From the cell containing the given text, extract its center point as (X, Y) coordinate. 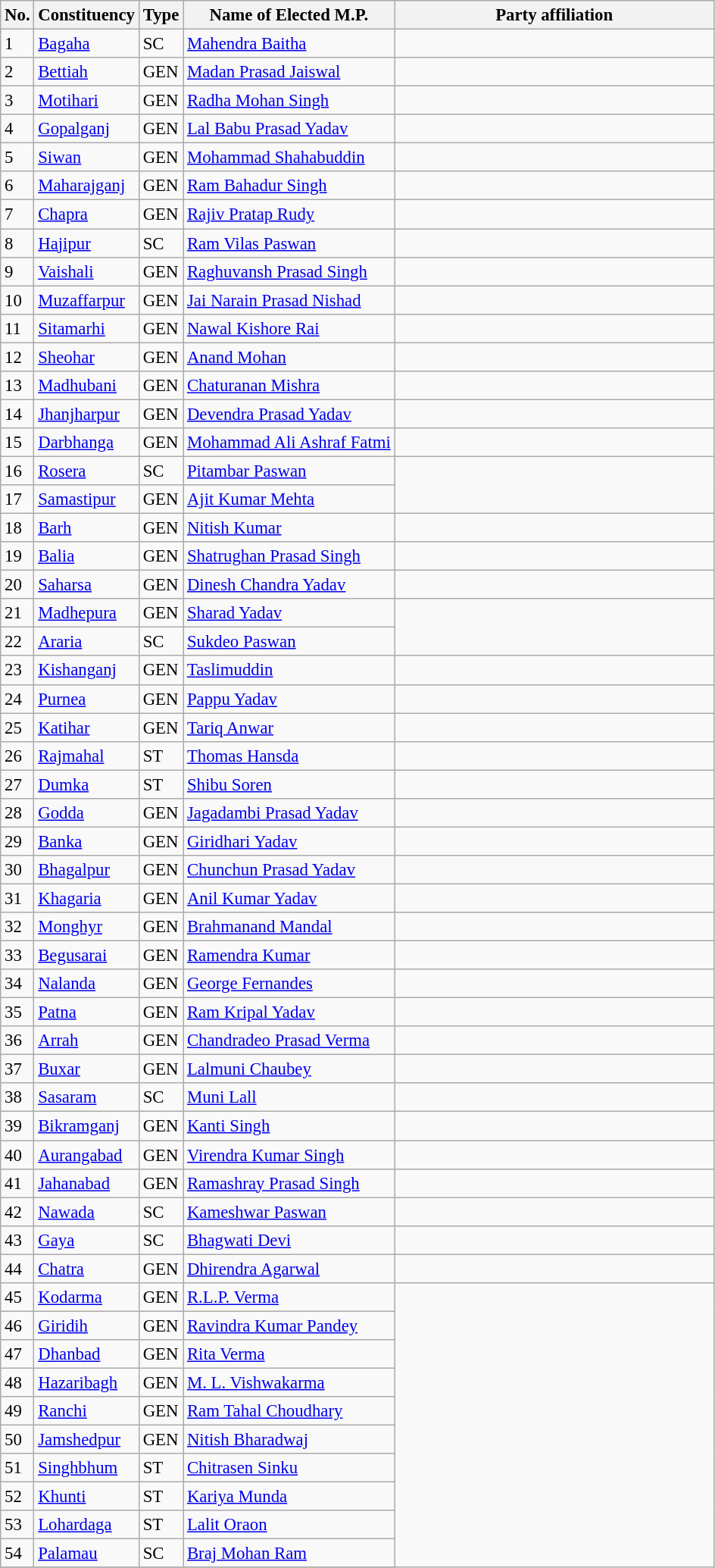
Nitish Bharadwaj (289, 1440)
46 (17, 1325)
Mahendra Baitha (289, 44)
Sitamarhi (86, 328)
45 (17, 1297)
Madhepura (86, 613)
Nawal Kishore Rai (289, 328)
Giridhari Yadav (289, 841)
23 (17, 671)
Brahmanand Mandal (289, 927)
Radha Mohan Singh (289, 101)
Rajmahal (86, 756)
49 (17, 1411)
Arrah (86, 1041)
5 (17, 158)
Singhbhum (86, 1468)
Mohammad Ali Ashraf Fatmi (289, 443)
M. L. Vishwakarma (289, 1382)
Vaishali (86, 271)
Nawada (86, 1212)
Bhagwati Devi (289, 1240)
Dhanbad (86, 1354)
Shibu Soren (289, 784)
21 (17, 613)
Kodarma (86, 1297)
Kanti Singh (289, 1126)
19 (17, 556)
27 (17, 784)
Giridih (86, 1325)
50 (17, 1440)
Araria (86, 642)
Jamshedpur (86, 1440)
Anand Mohan (289, 357)
Banka (86, 841)
53 (17, 1525)
Rita Verma (289, 1354)
Muni Lall (289, 1098)
12 (17, 357)
Bagaha (86, 44)
Khunti (86, 1497)
Palamau (86, 1554)
39 (17, 1126)
Monghyr (86, 927)
16 (17, 471)
38 (17, 1098)
51 (17, 1468)
24 (17, 699)
Ajit Kumar Mehta (289, 499)
Lalit Oraon (289, 1525)
2 (17, 72)
Kariya Munda (289, 1497)
Lohardaga (86, 1525)
48 (17, 1382)
Purnea (86, 699)
Lal Babu Prasad Yadav (289, 129)
15 (17, 443)
Chitrasen Sinku (289, 1468)
Saharsa (86, 585)
Sharad Yadav (289, 613)
Muzaffarpur (86, 300)
Devendra Prasad Yadav (289, 414)
Chaturanan Mishra (289, 386)
40 (17, 1155)
Ramendra Kumar (289, 956)
Bikramganj (86, 1126)
7 (17, 214)
Taslimuddin (289, 671)
29 (17, 841)
Aurangabad (86, 1155)
Jagadambi Prasad Yadav (289, 813)
Motihari (86, 101)
8 (17, 243)
Virendra Kumar Singh (289, 1155)
Ram Bahadur Singh (289, 186)
Ravindra Kumar Pandey (289, 1325)
Hajipur (86, 243)
Ram Vilas Paswan (289, 243)
Sukdeo Paswan (289, 642)
Braj Mohan Ram (289, 1554)
Jhanjharpur (86, 414)
35 (17, 1012)
Ram Tahal Choudhary (289, 1411)
Sheohar (86, 357)
4 (17, 129)
Ranchi (86, 1411)
43 (17, 1240)
Madhubani (86, 386)
Name of Elected M.P. (289, 15)
R.L.P. Verma (289, 1297)
Siwan (86, 158)
36 (17, 1041)
33 (17, 956)
31 (17, 898)
Buxar (86, 1069)
1 (17, 44)
Pappu Yadav (289, 699)
30 (17, 870)
Balia (86, 556)
14 (17, 414)
Khagaria (86, 898)
Darbhanga (86, 443)
Anil Kumar Yadav (289, 898)
Patna (86, 1012)
41 (17, 1183)
37 (17, 1069)
Lalmuni Chaubey (289, 1069)
Hazaribagh (86, 1382)
Constituency (86, 15)
18 (17, 528)
Dumka (86, 784)
Maharajganj (86, 186)
Kameshwar Paswan (289, 1212)
Dhirendra Agarwal (289, 1269)
Gopalganj (86, 129)
Kishanganj (86, 671)
Rajiv Pratap Rudy (289, 214)
13 (17, 386)
Samastipur (86, 499)
6 (17, 186)
9 (17, 271)
Ramashray Prasad Singh (289, 1183)
Begusarai (86, 956)
Party affiliation (554, 15)
Mohammad Shahabuddin (289, 158)
Chapra (86, 214)
Raghuvansh Prasad Singh (289, 271)
Jai Narain Prasad Nishad (289, 300)
George Fernandes (289, 984)
Godda (86, 813)
17 (17, 499)
No. (17, 15)
Barh (86, 528)
Nitish Kumar (289, 528)
11 (17, 328)
Tariq Anwar (289, 728)
Chandradeo Prasad Verma (289, 1041)
26 (17, 756)
44 (17, 1269)
54 (17, 1554)
Madan Prasad Jaiswal (289, 72)
47 (17, 1354)
22 (17, 642)
20 (17, 585)
Dinesh Chandra Yadav (289, 585)
Pitambar Paswan (289, 471)
Nalanda (86, 984)
32 (17, 927)
Gaya (86, 1240)
Ram Kripal Yadav (289, 1012)
52 (17, 1497)
Chunchun Prasad Yadav (289, 870)
Type (161, 15)
Chatra (86, 1269)
Bhagalpur (86, 870)
Bettiah (86, 72)
28 (17, 813)
25 (17, 728)
Jahanabad (86, 1183)
Sasaram (86, 1098)
34 (17, 984)
42 (17, 1212)
10 (17, 300)
Thomas Hansda (289, 756)
Katihar (86, 728)
Rosera (86, 471)
3 (17, 101)
Shatrughan Prasad Singh (289, 556)
